From the cell containing the given text, extract its center point as (x, y) coordinate. 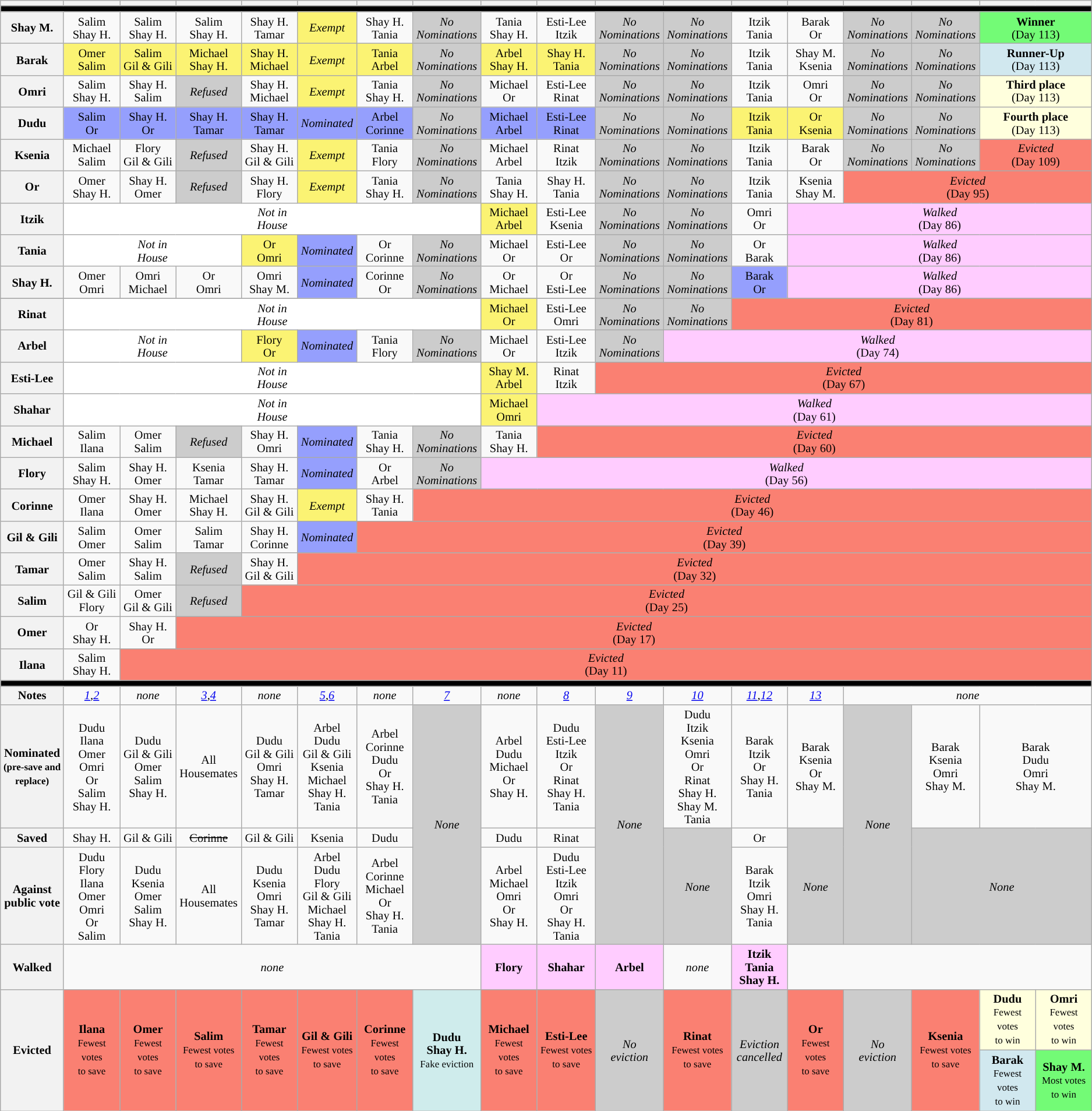
Tamar (33, 569)
DuduFewest votesto win (1008, 1020)
Tamar Fewest votesto save (269, 1050)
BarakKseniaOmriShay M. (946, 766)
Evicted (33, 1050)
7 (447, 695)
Shay H.Flory (269, 186)
Evicted(Day 25) (666, 600)
Shay H. Tamar (208, 124)
DuduIlanaOmerOmriOrSalimShay H. (91, 766)
BarakDuduOmriShay M. (1036, 766)
Walked(Day 74) (878, 346)
13 (815, 695)
ArbelShay H. (508, 59)
Shay M.Ksenia (815, 59)
BarakItzikOmriShay H.Tania (759, 896)
Shay M.Arbel (508, 378)
BarakKseniaOrShay M. (815, 766)
MichaelSalim (91, 155)
3,4 (208, 695)
BarakFewest votesto win (1008, 1080)
SalimIlana (91, 442)
Shay H.Corinne (269, 537)
Gil & Gili Fewest votesto save (327, 1050)
Tania (33, 251)
Salim Fewest votesto save (208, 1050)
SalimTamar (208, 537)
Evicted(Day 60) (814, 442)
Winner(Day 113) (1036, 28)
CorinneOr (384, 282)
Walked(Day 61) (814, 410)
Evicted(Day 11) (606, 664)
DuduKseniaOmerSalimShay H. (148, 896)
Gil & GiliFlory (91, 600)
DuduEsti-LeeItzikOrRinatShay H.Tania (566, 766)
9 (630, 695)
Againstpublic vote (33, 896)
Esti-Lee (33, 378)
Shay M.Most votesto win (1063, 1080)
DuduGil & GiliOmriShay H.Tamar (269, 766)
OrArbel (384, 473)
ItzikTaniaShay H. (759, 967)
8 (566, 695)
SalimOr (91, 124)
Salim (33, 600)
Evicted(Day 95) (968, 186)
Michael (33, 442)
Omri (33, 91)
ArbelDuduGil & GiliKseniaMichaelShay H.Tania (327, 766)
Esti-LeeOmri (566, 315)
OmriMichael (148, 282)
Walked(Day 56) (786, 473)
Shay M. (33, 28)
OmerGil & Gili (148, 600)
Walked (33, 967)
DuduFloryIlanaOmerOmriOrSalim (91, 896)
DuduShay H.Fake eviction (447, 1050)
Evicted(Day 109) (1036, 155)
10 (698, 695)
ArbelCorinne (384, 124)
Corinne Fewest votesto save (384, 1050)
Michael Fewest votesto save (508, 1050)
5,6 (327, 695)
FloryOr (269, 346)
Nominated(pre-save and replace) (33, 766)
Esti-LeeKsenia (566, 219)
KseniaTamar (208, 473)
Esti-Lee Fewest votesto save (566, 1050)
SalimGil & Gili (148, 59)
ArbelCorinneDuduOrShay H.Tania (384, 766)
ArbelDuduMichaelOrShay H. (508, 766)
Evicted(Day 32) (695, 569)
OrBarak (759, 251)
OmerIlana (91, 506)
Saved (33, 837)
Esti-LeeOr (566, 251)
Itzik (33, 219)
OrCorinne (384, 251)
Notes (33, 695)
Runner-Up(Day 113) (1036, 59)
TaniaArbel (384, 59)
OrMichael (508, 282)
Evicted(Day 46) (752, 506)
DuduKseniaOmriShay H.Tamar (269, 896)
IlanaFewest votesto save (91, 1050)
KseniaShay M. (815, 186)
OrKsenia (815, 124)
OmerShay H. (91, 186)
DuduItzikKseniaOmriOrRinatShay H.Shay M.Tania (698, 766)
Evicted(Day 67) (844, 378)
OmriFewest votesto win (1063, 1020)
OrShay H. (91, 633)
Third place(Day 113) (1036, 91)
Rinat Fewest votesto save (698, 1050)
Evicted(Day 81) (912, 315)
1,2 (91, 695)
ArbelDuduFloryGil & GiliMichaelShay H.Tania (327, 896)
DuduGil & GiliOmerSalimShay H. (148, 766)
DuduEsti-LeeItzikOmriOrShay H.Tania (566, 896)
OrFewest votesto save (815, 1050)
Shay H.Omri (269, 442)
Omer (33, 633)
ArbelMichaelOmriOrShay H. (508, 896)
OmriShay M. (269, 282)
MichaelOmri (508, 410)
Evictioncancelled (759, 1050)
MichaelShay H. (208, 59)
OrEsti-Lee (566, 282)
11,12 (759, 695)
Ilana (33, 664)
FloryGil & Gili (148, 155)
Barak (33, 59)
Evicted(Day 17) (634, 633)
Fourth place(Day 113) (1036, 124)
Evicted(Day 39) (724, 537)
OmerFewest votesto save (148, 1050)
ArbelCorinneMichaelOrShay H.Tania (384, 896)
Ksenia Fewest votesto save (946, 1050)
BarakItzikOrShay H.Tania (759, 766)
OmerOmri (91, 282)
SalimOmer (91, 537)
Michael Shay H. (208, 506)
